Provide the [x, y] coordinate of the cell's center where the given text is located.  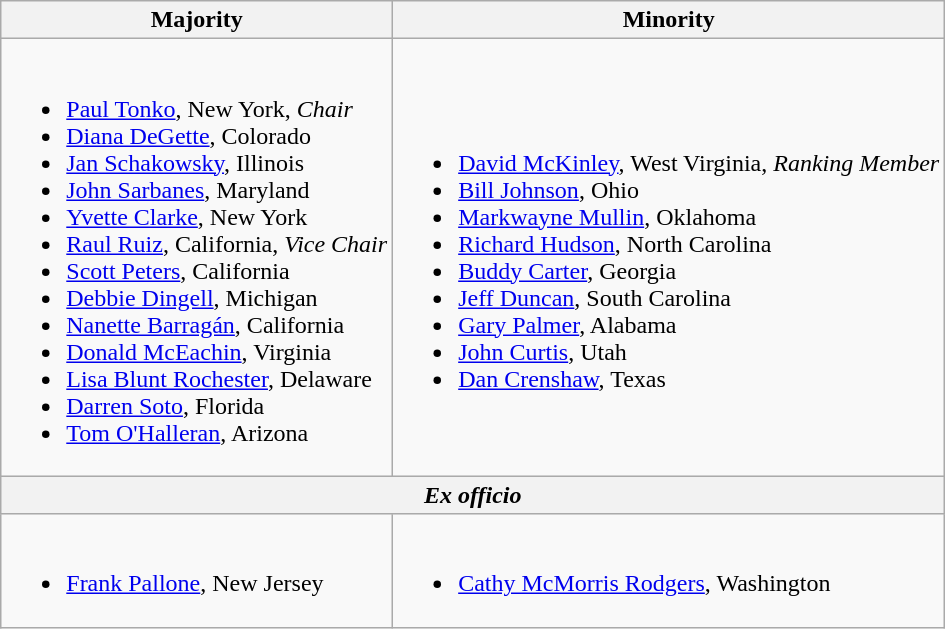
Frank Pallone, New Jersey [197, 570]
Minority [669, 20]
Cathy McMorris Rodgers, Washington [669, 570]
Majority [197, 20]
Ex officio [473, 495]
